Extract the (X, Y) coordinate from the center of the cell holding the provided text.  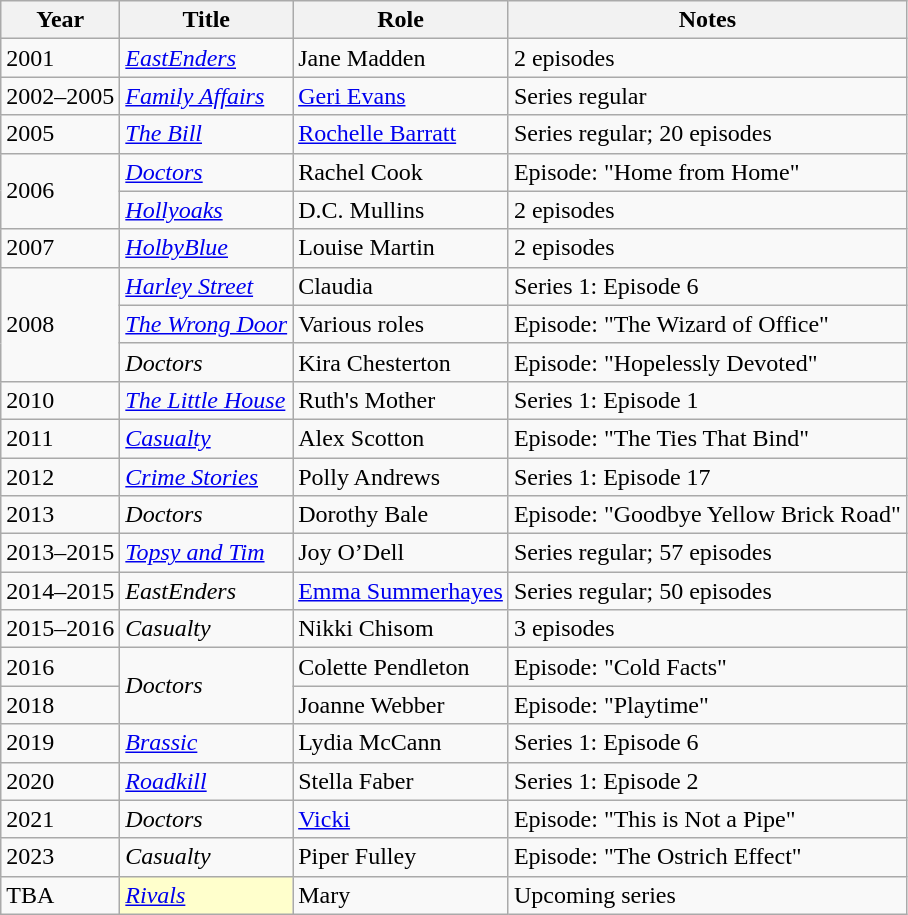
Stella Faber (401, 781)
Harley Street (206, 286)
2020 (60, 781)
2007 (60, 248)
Episode: "Goodbye Yellow Brick Road" (707, 515)
Ruth's Mother (401, 400)
Nikki Chisom (401, 629)
Alex Scotton (401, 438)
Family Affairs (206, 96)
Episode: "Playtime" (707, 705)
Lydia McCann (401, 743)
Episode: "The Wizard of Office" (707, 324)
Geri Evans (401, 96)
2019 (60, 743)
Episode: "Home from Home" (707, 172)
2005 (60, 134)
TBA (60, 895)
Colette Pendleton (401, 667)
Hollyoaks (206, 210)
Vicki (401, 819)
Claudia (401, 286)
Role (401, 20)
Series regular; 50 episodes (707, 591)
Mary (401, 895)
Upcoming series (707, 895)
Rivals (206, 895)
Episode: "The Ties That Bind" (707, 438)
2016 (60, 667)
Notes (707, 20)
Title (206, 20)
The Bill (206, 134)
2012 (60, 477)
2015–2016 (60, 629)
Polly Andrews (401, 477)
2023 (60, 857)
D.C. Mullins (401, 210)
2018 (60, 705)
Year (60, 20)
Rochelle Barratt (401, 134)
Jane Madden (401, 58)
Series regular; 57 episodes (707, 553)
Series 1: Episode 17 (707, 477)
Series 1: Episode 2 (707, 781)
2011 (60, 438)
2021 (60, 819)
The Little House (206, 400)
HolbyBlue (206, 248)
Rachel Cook (401, 172)
2008 (60, 324)
Joanne Webber (401, 705)
2014–2015 (60, 591)
Series regular; 20 episodes (707, 134)
The Wrong Door (206, 324)
2013 (60, 515)
Joy O’Dell (401, 553)
2006 (60, 191)
Brassic (206, 743)
Topsy and Tim (206, 553)
Various roles (401, 324)
2002–2005 (60, 96)
2001 (60, 58)
Emma Summerhayes (401, 591)
Episode: "Hopelessly Devoted" (707, 362)
Kira Chesterton (401, 362)
Episode: "The Ostrich Effect" (707, 857)
Crime Stories (206, 477)
Louise Martin (401, 248)
2013–2015 (60, 553)
3 episodes (707, 629)
Series regular (707, 96)
Roadkill (206, 781)
Episode: "Cold Facts" (707, 667)
Piper Fulley (401, 857)
Dorothy Bale (401, 515)
2010 (60, 400)
Series 1: Episode 1 (707, 400)
Episode: "This is Not a Pipe" (707, 819)
